Return the [X, Y] coordinate for the center point of the cell that contains the specified text.  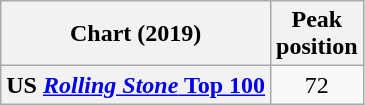
US Rolling Stone Top 100 [136, 85]
Peakposition [317, 34]
72 [317, 85]
Chart (2019) [136, 34]
